Find where the given text appears and provide that cell's center as [X, Y] coordinate. 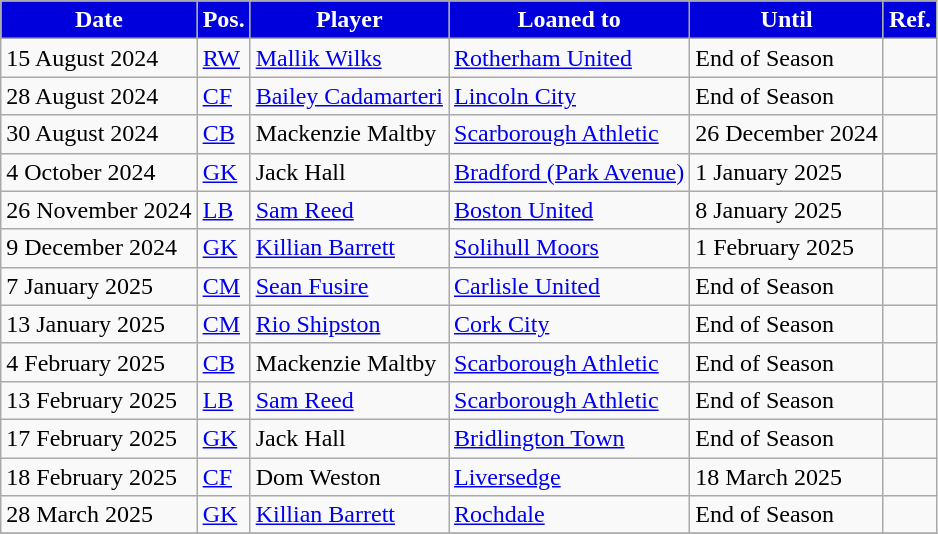
13 January 2025 [99, 324]
30 August 2024 [99, 134]
Until [787, 20]
13 February 2025 [99, 400]
Mallik Wilks [349, 58]
Carlisle United [568, 286]
Bridlington Town [568, 438]
Rio Shipston [349, 324]
Boston United [568, 210]
8 January 2025 [787, 210]
Rochdale [568, 515]
15 August 2024 [99, 58]
26 November 2024 [99, 210]
Date [99, 20]
Solihull Moors [568, 248]
Lincoln City [568, 96]
28 August 2024 [99, 96]
7 January 2025 [99, 286]
4 October 2024 [99, 172]
Loaned to [568, 20]
RW [224, 58]
1 February 2025 [787, 248]
Liversedge [568, 477]
17 February 2025 [99, 438]
Dom Weston [349, 477]
9 December 2024 [99, 248]
Bradford (Park Avenue) [568, 172]
Cork City [568, 324]
Sean Fusire [349, 286]
18 February 2025 [99, 477]
Player [349, 20]
Bailey Cadamarteri [349, 96]
1 January 2025 [787, 172]
Ref. [910, 20]
Pos. [224, 20]
18 March 2025 [787, 477]
28 March 2025 [99, 515]
4 February 2025 [99, 362]
26 December 2024 [787, 134]
Rotherham United [568, 58]
